Identify which cell holds the provided text, then report its (X, Y) central coordinate. 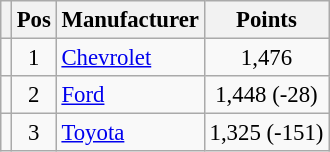
1,476 (266, 58)
1,448 (-28) (266, 95)
Ford (130, 95)
2 (34, 95)
1 (34, 58)
3 (34, 133)
Manufacturer (130, 20)
Pos (34, 20)
Points (266, 20)
1,325 (-151) (266, 133)
Chevrolet (130, 58)
Toyota (130, 133)
